Pinpoint the cell where the given text exists, returning its [x, y] midpoint coordinate. 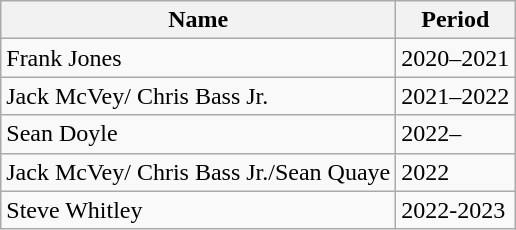
2021–2022 [456, 96]
Sean Doyle [198, 134]
Period [456, 20]
2022-2023 [456, 210]
Jack McVey/ Chris Bass Jr./Sean Quaye [198, 172]
2020–2021 [456, 58]
Jack McVey/ Chris Bass Jr. [198, 96]
Steve Whitley [198, 210]
Frank Jones [198, 58]
Name [198, 20]
2022– [456, 134]
2022 [456, 172]
